Output the (x, y) coordinate of the center of the cell containing the given text.  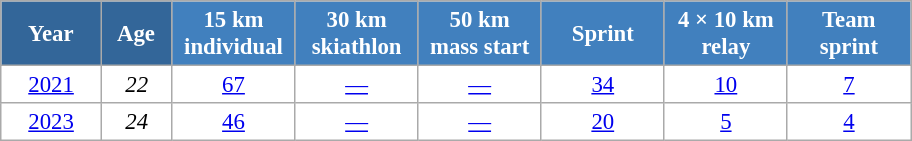
15 km individual (234, 34)
46 (234, 122)
Sprint (602, 34)
20 (602, 122)
5 (726, 122)
30 km skiathlon (356, 34)
Year (52, 34)
34 (602, 85)
Age (136, 34)
2023 (52, 122)
50 km mass start (480, 34)
Team sprint (848, 34)
2021 (52, 85)
4 × 10 km relay (726, 34)
22 (136, 85)
7 (848, 85)
4 (848, 122)
67 (234, 85)
10 (726, 85)
24 (136, 122)
